From the cell containing the given text, extract its center point as (X, Y) coordinate. 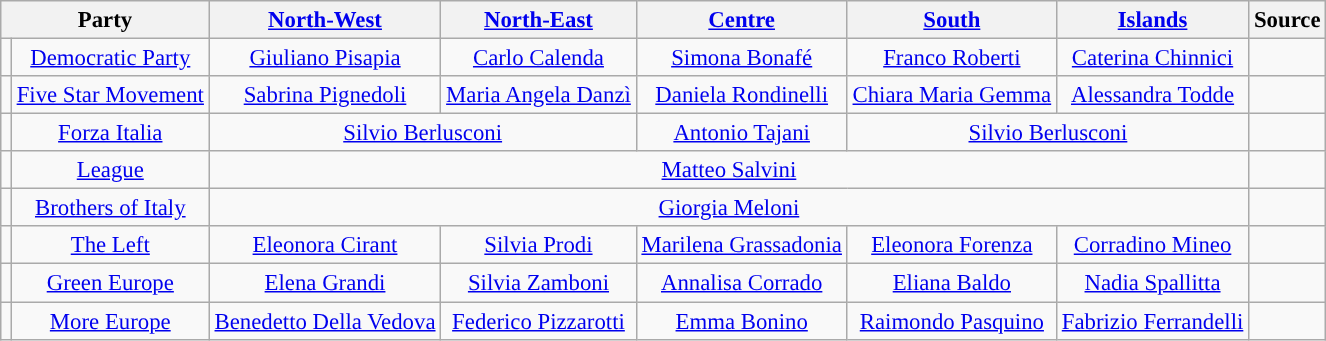
Elena Grandi (325, 283)
Alessandra Todde (1152, 95)
Federico Pizzarotti (538, 321)
Annalisa Corrado (742, 283)
North-East (538, 20)
Centre (742, 20)
Daniela Rondinelli (742, 95)
Giorgia Meloni (728, 208)
Silvia Zamboni (538, 283)
Democratic Party (110, 58)
Emma Bonino (742, 321)
Eleonora Cirant (325, 245)
Fabrizio Ferrandelli (1152, 321)
Matteo Salvini (728, 170)
Simona Bonafé (742, 58)
Nadia Spallitta (1152, 283)
Eleonora Forenza (952, 245)
Islands (1152, 20)
Silvia Prodi (538, 245)
League (110, 170)
Green Europe (110, 283)
More Europe (110, 321)
Marilena Grassadonia (742, 245)
Chiara Maria Gemma (952, 95)
Benedetto Della Vedova (325, 321)
Franco Roberti (952, 58)
Source (1288, 20)
North-West (325, 20)
Raimondo Pasquino (952, 321)
Giuliano Pisapia (325, 58)
The Left (110, 245)
Carlo Calenda (538, 58)
Antonio Tajani (742, 133)
Brothers of Italy (110, 208)
Sabrina Pignedoli (325, 95)
Corradino Mineo (1152, 245)
Maria Angela Danzì (538, 95)
Caterina Chinnici (1152, 58)
Party (105, 20)
Eliana Baldo (952, 283)
South (952, 20)
Forza Italia (110, 133)
Five Star Movement (110, 95)
